Return (X, Y) of the center of cell containing provided text 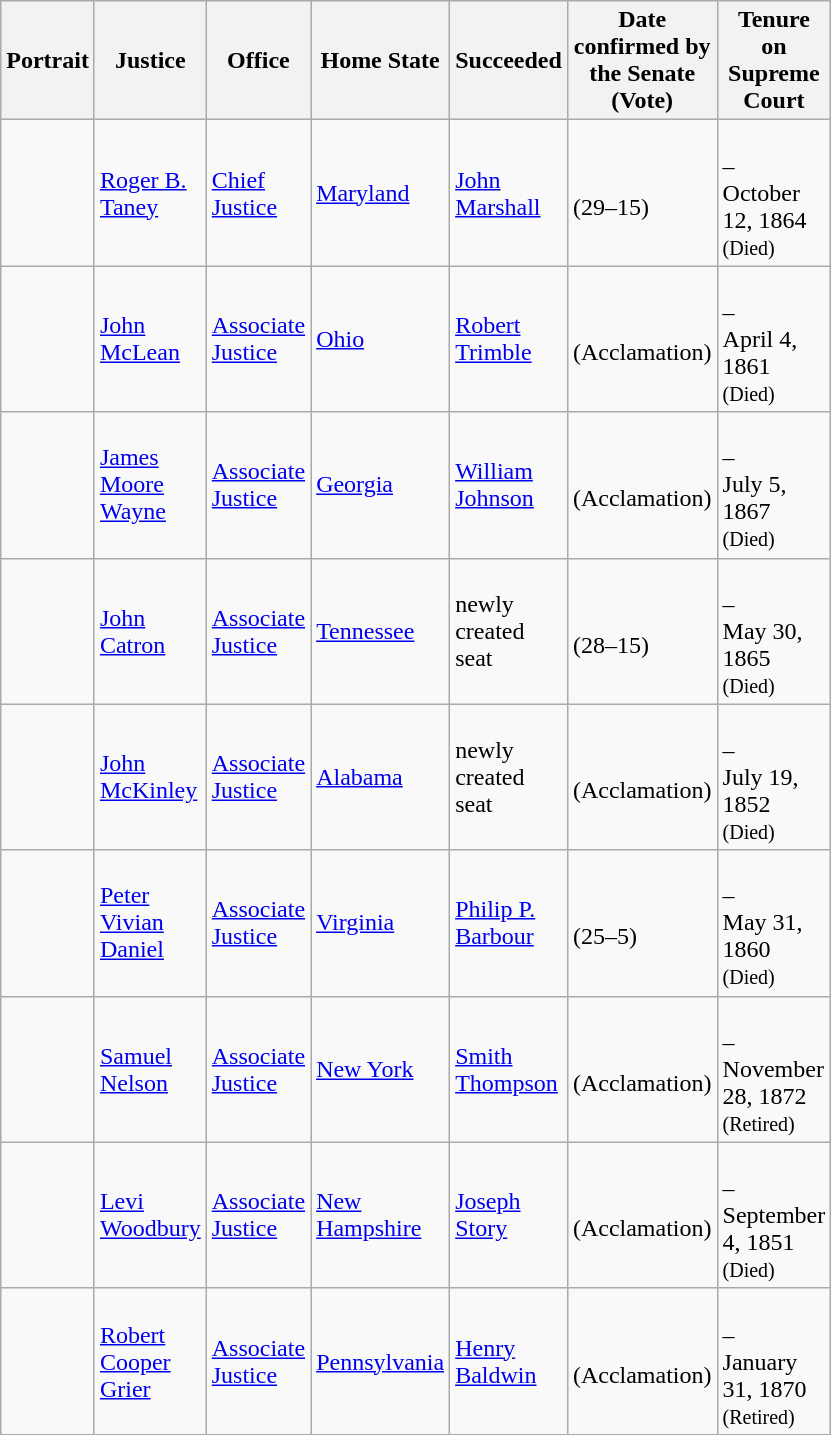
(25–5) (642, 923)
John Catron (150, 631)
–July 19, 1852(Died) (774, 777)
Maryland (380, 193)
Georgia (380, 485)
Justice (150, 60)
Tenure on Supreme Court (774, 60)
–May 30, 1865(Died) (774, 631)
Peter Vivian Daniel (150, 923)
(28–15) (642, 631)
Joseph Story (509, 1215)
–November 28, 1872(Retired) (774, 1069)
–July 5, 1867(Died) (774, 485)
Alabama (380, 777)
John McKinley (150, 777)
Chief Justice (258, 193)
Roger B. Taney (150, 193)
Office (258, 60)
(29–15) (642, 193)
New York (380, 1069)
Tennessee (380, 631)
–April 4, 1861(Died) (774, 339)
New Hampshire (380, 1215)
Samuel Nelson (150, 1069)
–October 12, 1864(Died) (774, 193)
William Johnson (509, 485)
Portrait (48, 60)
Philip P. Barbour (509, 923)
Date confirmed by the Senate(Vote) (642, 60)
–September 4, 1851(Died) (774, 1215)
Virginia (380, 923)
Ohio (380, 339)
Pennsylvania (380, 1361)
–May 31, 1860(Died) (774, 923)
John Marshall (509, 193)
Succeeded (509, 60)
–January 31, 1870(Retired) (774, 1361)
Robert Trimble (509, 339)
Levi Woodbury (150, 1215)
James Moore Wayne (150, 485)
Robert Cooper Grier (150, 1361)
John McLean (150, 339)
Henry Baldwin (509, 1361)
Home State (380, 60)
Smith Thompson (509, 1069)
